Identify which cell holds the provided text, then report its [x, y] central coordinate. 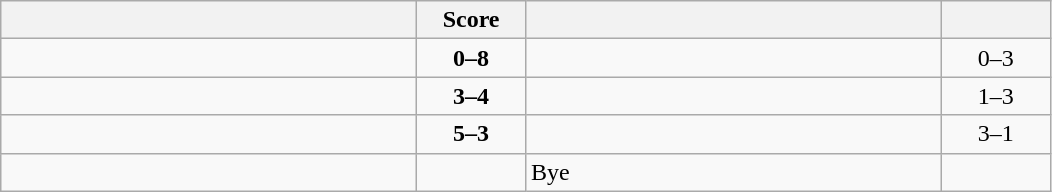
Score [472, 20]
5–3 [472, 134]
1–3 [996, 96]
0–3 [996, 58]
3–4 [472, 96]
0–8 [472, 58]
Bye [733, 172]
3–1 [996, 134]
